Return [x, y] of the center of cell containing provided text 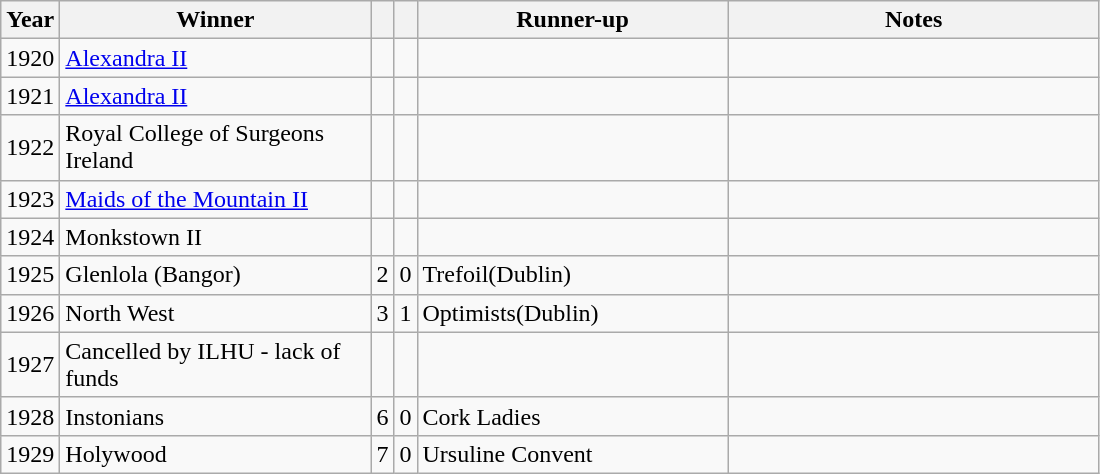
1928 [30, 416]
Notes [914, 20]
1926 [30, 313]
3 [382, 313]
Maids of the Mountain II [216, 199]
Year [30, 20]
North West [216, 313]
1922 [30, 148]
1924 [30, 237]
Holywood [216, 454]
Cork Ladies [572, 416]
1927 [30, 364]
1920 [30, 58]
1929 [30, 454]
Royal College of Surgeons Ireland [216, 148]
Winner [216, 20]
1925 [30, 275]
Ursuline Convent [572, 454]
Glenlola (Bangor) [216, 275]
Instonians [216, 416]
1923 [30, 199]
7 [382, 454]
2 [382, 275]
Trefoil(Dublin) [572, 275]
1921 [30, 96]
6 [382, 416]
Monkstown II [216, 237]
Optimists(Dublin) [572, 313]
Cancelled by ILHU - lack of funds [216, 364]
Runner-up [572, 20]
1 [406, 313]
